Identify which cell holds the provided text, then report its (x, y) central coordinate. 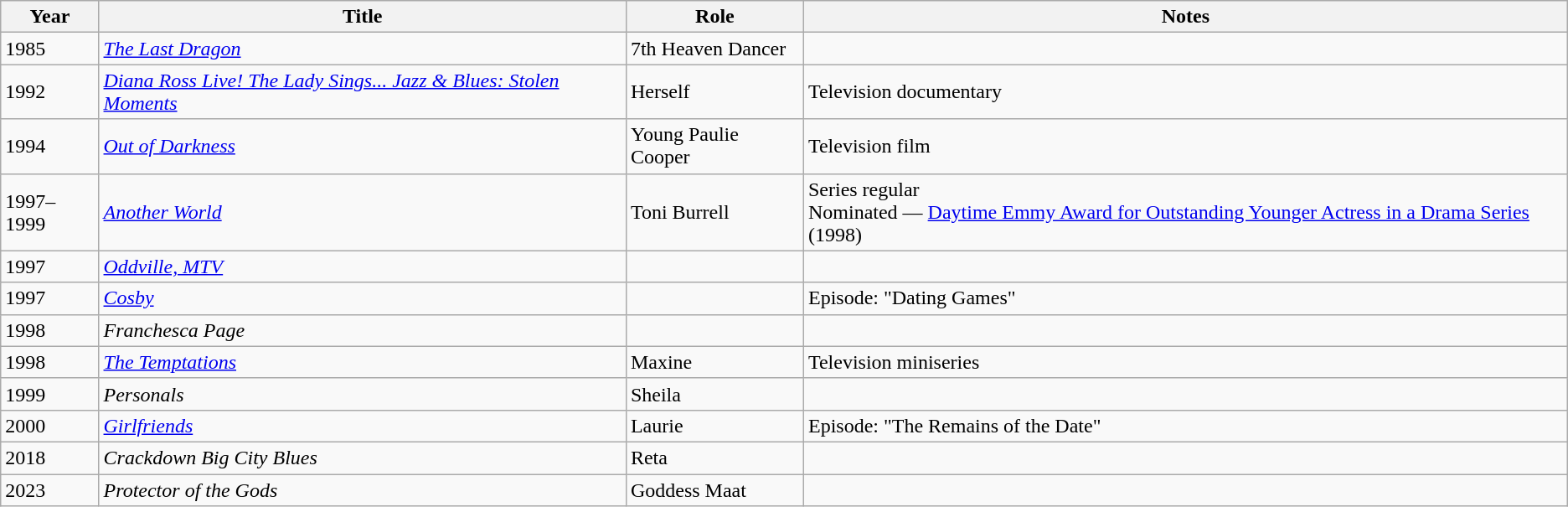
Sheila (714, 394)
Cosby (362, 298)
2018 (50, 458)
The Temptations (362, 362)
Personals (362, 394)
1985 (50, 49)
Franchesca Page (362, 330)
1997–1999 (50, 212)
Crackdown Big City Blues (362, 458)
2000 (50, 426)
1999 (50, 394)
Girlfriends (362, 426)
Laurie (714, 426)
Year (50, 17)
Television documentary (1185, 92)
Title (362, 17)
7th Heaven Dancer (714, 49)
Herself (714, 92)
Maxine (714, 362)
Goddess Maat (714, 490)
1994 (50, 146)
The Last Dragon (362, 49)
Television miniseries (1185, 362)
Notes (1185, 17)
Out of Darkness (362, 146)
Reta (714, 458)
2023 (50, 490)
Role (714, 17)
Another World (362, 212)
Episode: "Dating Games" (1185, 298)
Diana Ross Live! The Lady Sings... Jazz & Blues: Stolen Moments (362, 92)
Young Paulie Cooper (714, 146)
Episode: "The Remains of the Date" (1185, 426)
Oddville, MTV (362, 266)
Television film (1185, 146)
1992 (50, 92)
Protector of the Gods (362, 490)
Toni Burrell (714, 212)
Series regularNominated — Daytime Emmy Award for Outstanding Younger Actress in a Drama Series (1998) (1185, 212)
